Return (X, Y) of the center of cell containing provided text 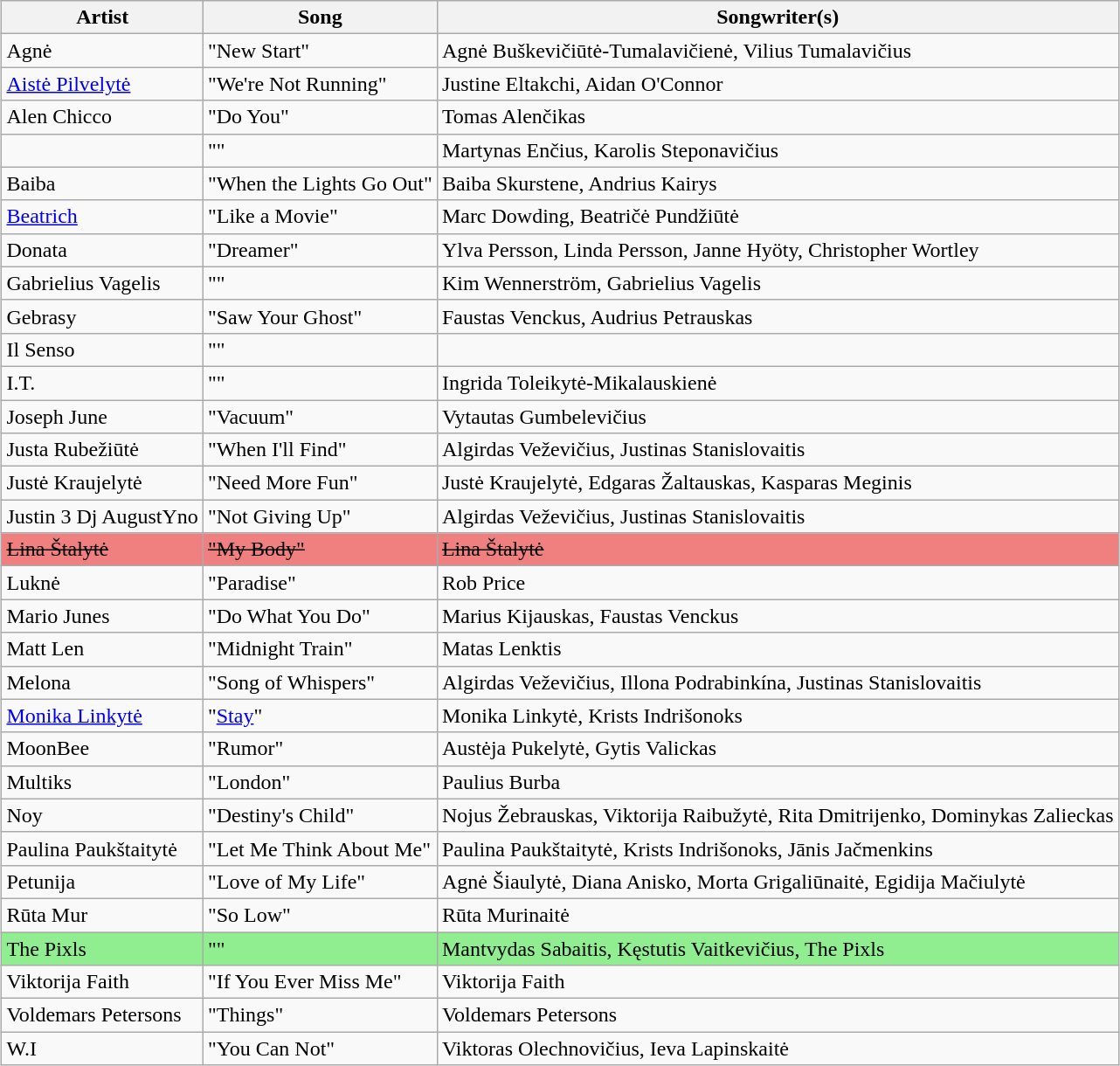
"Need More Fun" (320, 483)
"Song of Whispers" (320, 682)
Songwriter(s) (778, 17)
"Rumor" (320, 749)
"My Body" (320, 550)
Baiba (102, 183)
"Things" (320, 1015)
Matt Len (102, 649)
Monika Linkytė (102, 716)
Nojus Žebrauskas, Viktorija Raibužytė, Rita Dmitrijenko, Dominykas Zalieckas (778, 815)
MoonBee (102, 749)
"Destiny's Child" (320, 815)
Faustas Venckus, Audrius Petrauskas (778, 316)
"When the Lights Go Out" (320, 183)
Rūta Mur (102, 915)
Luknė (102, 583)
Viktoras Olechnovičius, Ieva Lapinskaitė (778, 1049)
Joseph June (102, 417)
Baiba Skurstene, Andrius Kairys (778, 183)
Justine Eltakchi, Aidan O'Connor (778, 84)
"Do You" (320, 117)
Melona (102, 682)
Donata (102, 250)
"Paradise" (320, 583)
"Not Giving Up" (320, 516)
Mario Junes (102, 616)
Kim Wennerström, Gabrielius Vagelis (778, 283)
"Love of My Life" (320, 882)
Gebrasy (102, 316)
"If You Ever Miss Me" (320, 982)
Ylva Persson, Linda Persson, Janne Hyöty, Christopher Wortley (778, 250)
"Midnight Train" (320, 649)
"So Low" (320, 915)
Agnė Šiaulytė, Diana Anisko, Morta Grigaliūnaitė, Egidija Mačiulytė (778, 882)
"Saw Your Ghost" (320, 316)
Marius Kijauskas, Faustas Venckus (778, 616)
"Stay" (320, 716)
I.T. (102, 383)
Noy (102, 815)
Paulius Burba (778, 782)
"New Start" (320, 51)
Matas Lenktis (778, 649)
Tomas Alenčikas (778, 117)
Artist (102, 17)
Rūta Murinaitė (778, 915)
Austėja Pukelytė, Gytis Valickas (778, 749)
W.I (102, 1049)
Algirdas Veževičius, Illona Podrabinkína, Justinas Stanislovaitis (778, 682)
Paulina Paukštaitytė (102, 848)
Gabrielius Vagelis (102, 283)
Ingrida Toleikytė-Mikalauskienė (778, 383)
"You Can Not" (320, 1049)
Justin 3 Dj AugustYno (102, 516)
"Like a Movie" (320, 217)
Rob Price (778, 583)
Paulina Paukštaitytė, Krists Indrišonoks, Jānis Jačmenkins (778, 848)
Song (320, 17)
Il Senso (102, 350)
Alen Chicco (102, 117)
Mantvydas Sabaitis, Kęstutis Vaitkevičius, The Pixls (778, 948)
Justa Rubežiūtė (102, 450)
Agnė Buškevičiūtė-Tumalavičienė, Vilius Tumalavičius (778, 51)
"Do What You Do" (320, 616)
Monika Linkytė, Krists Indrišonoks (778, 716)
"London" (320, 782)
"We're Not Running" (320, 84)
Petunija (102, 882)
Multiks (102, 782)
Beatrich (102, 217)
"When I'll Find" (320, 450)
Vytautas Gumbelevičius (778, 417)
Martynas Enčius, Karolis Steponavičius (778, 150)
Justė Kraujelytė (102, 483)
Aistė Pilvelytė (102, 84)
"Dreamer" (320, 250)
Agnė (102, 51)
The Pixls (102, 948)
Justė Kraujelytė, Edgaras Žaltauskas, Kasparas Meginis (778, 483)
"Let Me Think About Me" (320, 848)
"Vacuum" (320, 417)
Marc Dowding, Beatričė Pundžiūtė (778, 217)
